Find where the given text appears and provide that cell's center as (x, y) coordinate. 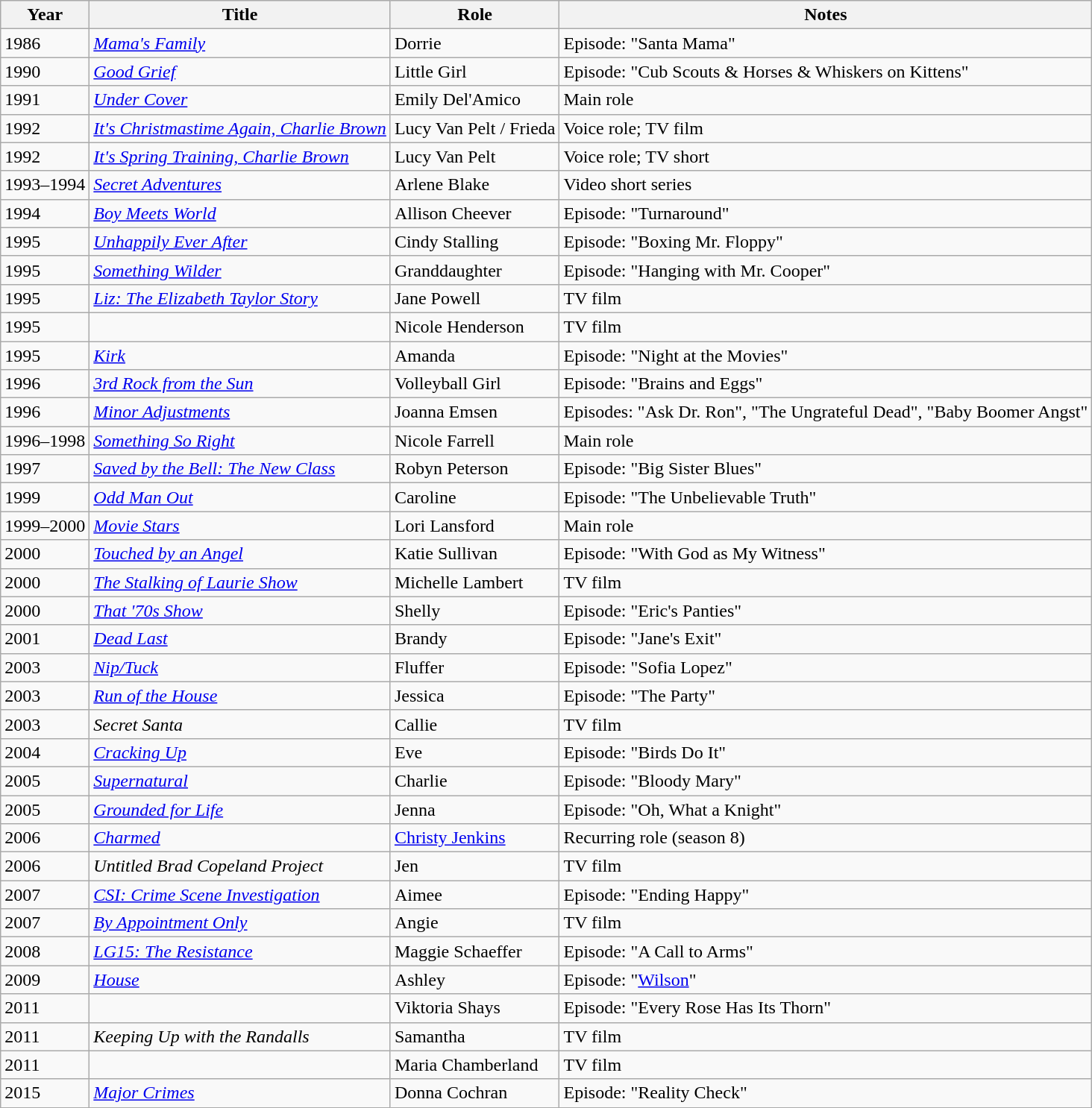
Volleyball Girl (474, 384)
Episodes: "Ask Dr. Ron", "The Ungrateful Dead", "Baby Boomer Angst" (826, 412)
1997 (45, 469)
It's Spring Training, Charlie Brown (240, 157)
Jenna (474, 809)
Donna Cochran (474, 1093)
Episode: "Turnaround" (826, 213)
Good Grief (240, 72)
Episode: "Reality Check" (826, 1093)
Episode: "Jane's Exit" (826, 639)
Grounded for Life (240, 809)
Episode: "Santa Mama" (826, 43)
Voice role; TV film (826, 128)
Episode: "Birds Do It" (826, 752)
LG15: The Resistance (240, 951)
Liz: The Elizabeth Taylor Story (240, 298)
1993–1994 (45, 185)
Jen (474, 866)
Amanda (474, 356)
Unhappily Ever After (240, 242)
Episode: "Ending Happy" (826, 895)
Lucy Van Pelt (474, 157)
Caroline (474, 497)
Aimee (474, 895)
Shelly (474, 611)
Keeping Up with the Randalls (240, 1036)
1991 (45, 100)
That '70s Show (240, 611)
Odd Man Out (240, 497)
CSI: Crime Scene Investigation (240, 895)
Fluffer (474, 667)
Boy Meets World (240, 213)
Movie Stars (240, 526)
Something So Right (240, 441)
Episode: "Oh, What a Knight" (826, 809)
Jessica (474, 696)
Episode: "The Unbelievable Truth" (826, 497)
Video short series (826, 185)
Emily Del'Amico (474, 100)
1999–2000 (45, 526)
Episode: "With God as My Witness" (826, 554)
Secret Santa (240, 724)
Secret Adventures (240, 185)
Allison Cheever (474, 213)
Episode: "Big Sister Blues" (826, 469)
Run of the House (240, 696)
Lori Lansford (474, 526)
1994 (45, 213)
Supernatural (240, 781)
1990 (45, 72)
Major Crimes (240, 1093)
Robyn Peterson (474, 469)
Episode: "Brains and Eggs" (826, 384)
Maggie Schaeffer (474, 951)
Callie (474, 724)
Episode: "Sofia Lopez" (826, 667)
Brandy (474, 639)
Little Girl (474, 72)
Recurring role (season 8) (826, 838)
Ashley (474, 980)
Something Wilder (240, 270)
Nicole Farrell (474, 441)
Title (240, 15)
Episode: "The Party" (826, 696)
Jane Powell (474, 298)
Episode: "Wilson" (826, 980)
Under Cover (240, 100)
Episode: "Boxing Mr. Floppy" (826, 242)
Notes (826, 15)
Cracking Up (240, 752)
Untitled Brad Copeland Project (240, 866)
1986 (45, 43)
2004 (45, 752)
Eve (474, 752)
Nicole Henderson (474, 327)
Joanna Emsen (474, 412)
Mama's Family (240, 43)
Dead Last (240, 639)
3rd Rock from the Sun (240, 384)
Saved by the Bell: The New Class (240, 469)
Nip/Tuck (240, 667)
Kirk (240, 356)
The Stalking of Laurie Show (240, 582)
Minor Adjustments (240, 412)
Lucy Van Pelt / Frieda (474, 128)
By Appointment Only (240, 923)
Charmed (240, 838)
Katie Sullivan (474, 554)
House (240, 980)
Year (45, 15)
Episode: "Hanging with Mr. Cooper" (826, 270)
Arlene Blake (474, 185)
Charlie (474, 781)
Angie (474, 923)
2015 (45, 1093)
Maria Chamberland (474, 1065)
Episode: "Eric's Panties" (826, 611)
Episode: "A Call to Arms" (826, 951)
Granddaughter (474, 270)
Viktoria Shays (474, 1008)
Episode: "Night at the Movies" (826, 356)
Dorrie (474, 43)
It's Christmastime Again, Charlie Brown (240, 128)
2009 (45, 980)
Role (474, 15)
Voice role; TV short (826, 157)
Cindy Stalling (474, 242)
Michelle Lambert (474, 582)
1996–1998 (45, 441)
Samantha (474, 1036)
2001 (45, 639)
Episode: "Bloody Mary" (826, 781)
Episode: "Every Rose Has Its Thorn" (826, 1008)
Episode: "Cub Scouts & Horses & Whiskers on Kittens" (826, 72)
2008 (45, 951)
Christy Jenkins (474, 838)
1999 (45, 497)
Touched by an Angel (240, 554)
